Determine the (X, Y) coordinate at the center of the cell enclosing the given text.  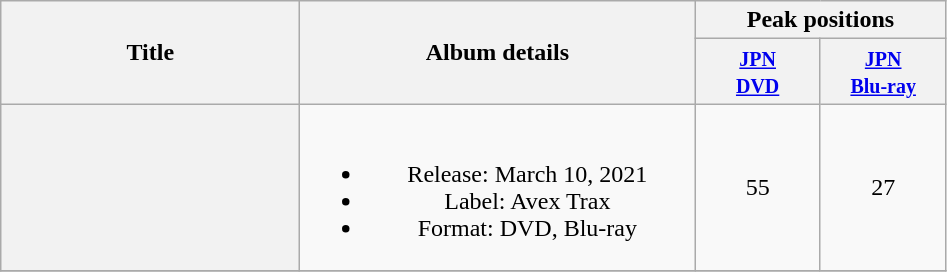
Title (150, 52)
55 (758, 188)
27 (883, 188)
Album details (498, 52)
Release: March 10, 2021Label: Avex TraxFormat: DVD, Blu-ray (498, 188)
JPNBlu-ray (883, 72)
Peak positions (820, 20)
JPNDVD (758, 72)
